Pinpoint the cell where the given text exists, returning its (x, y) midpoint coordinate. 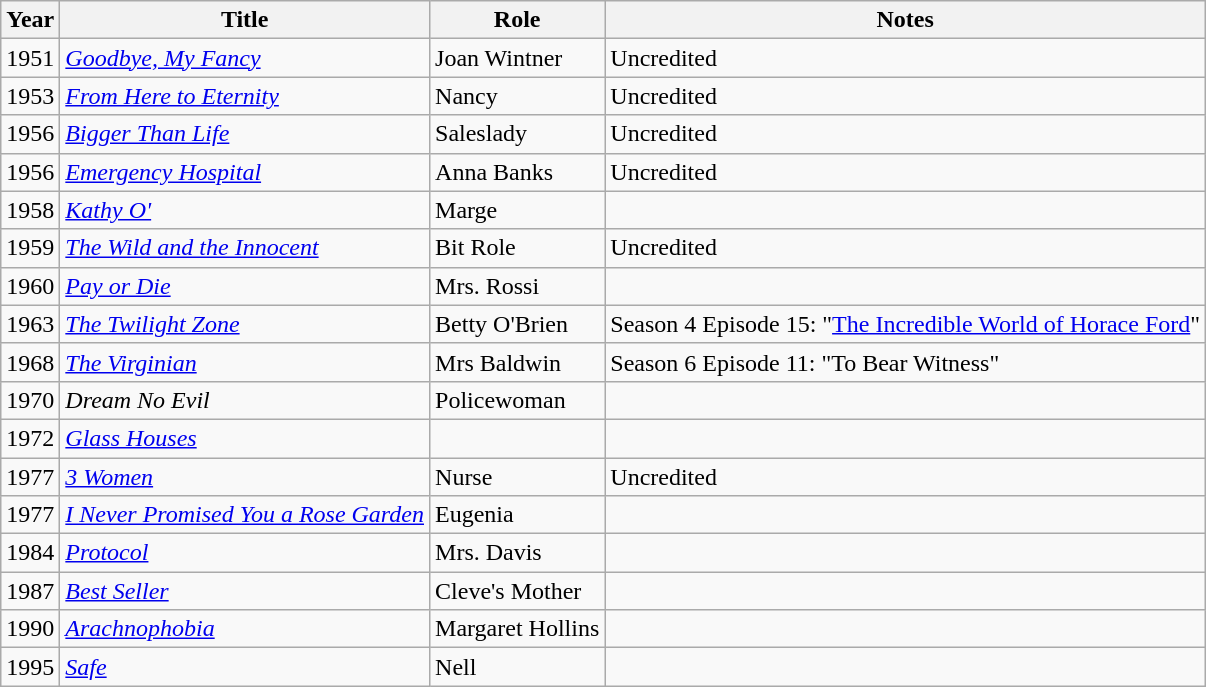
Cleve's Mother (518, 591)
Betty O'Brien (518, 324)
1990 (30, 629)
Saleslady (518, 134)
1995 (30, 667)
3 Women (245, 477)
Policewoman (518, 400)
1987 (30, 591)
Title (245, 20)
The Wild and the Innocent (245, 248)
1960 (30, 286)
Nell (518, 667)
Mrs. Rossi (518, 286)
1972 (30, 438)
Mrs. Davis (518, 553)
1958 (30, 210)
1970 (30, 400)
Bigger Than Life (245, 134)
Nancy (518, 96)
Joan Wintner (518, 58)
Anna Banks (518, 172)
Pay or Die (245, 286)
Goodbye, My Fancy (245, 58)
1951 (30, 58)
Nurse (518, 477)
Glass Houses (245, 438)
Season 6 Episode 11: "To Bear Witness" (906, 362)
Kathy O' (245, 210)
Margaret Hollins (518, 629)
1968 (30, 362)
Emergency Hospital (245, 172)
From Here to Eternity (245, 96)
Mrs Baldwin (518, 362)
1953 (30, 96)
Arachnophobia (245, 629)
The Virginian (245, 362)
Protocol (245, 553)
Role (518, 20)
Dream No Evil (245, 400)
Notes (906, 20)
Year (30, 20)
I Never Promised You a Rose Garden (245, 515)
The Twilight Zone (245, 324)
Best Seller (245, 591)
Safe (245, 667)
1963 (30, 324)
Bit Role (518, 248)
1984 (30, 553)
1959 (30, 248)
Eugenia (518, 515)
Marge (518, 210)
Season 4 Episode 15: "The Incredible World of Horace Ford" (906, 324)
